Output the (x, y) coordinate of the center of the cell containing the given text.  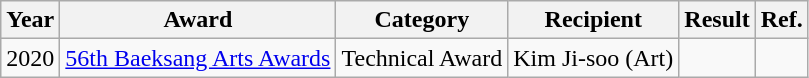
Kim Ji-soo (Art) (594, 58)
2020 (30, 58)
Category (422, 20)
Year (30, 20)
Recipient (594, 20)
Ref. (782, 20)
Award (198, 20)
Technical Award (422, 58)
56th Baeksang Arts Awards (198, 58)
Result (717, 20)
